Output the (X, Y) coordinate of the center of the cell containing the given text.  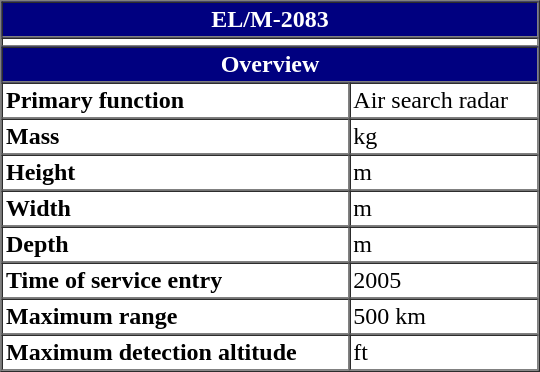
Height (176, 172)
Primary function (176, 100)
2005 (444, 280)
Time of service entry (176, 280)
Maximum range (176, 316)
Depth (176, 244)
EL/M-2083 (270, 20)
Width (176, 208)
ft (444, 352)
500 km (444, 316)
Maximum detection altitude (176, 352)
Mass (176, 136)
Overview (270, 64)
kg (444, 136)
Air search radar (444, 100)
